Search for the cell housing the specified text and yield its [x, y] center coordinate. 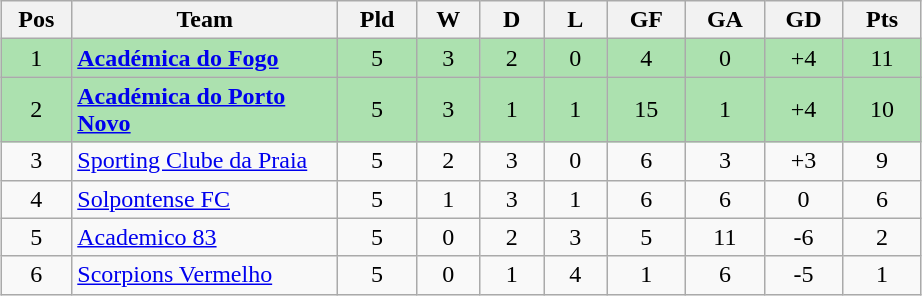
-6 [804, 237]
+3 [804, 161]
Pos [36, 20]
-5 [804, 275]
10 [882, 110]
GD [804, 20]
15 [646, 110]
Academico 83 [205, 237]
Académica do Porto Novo [205, 110]
GF [646, 20]
Solpontense FC [205, 199]
Scorpions Vermelho [205, 275]
9 [882, 161]
Team [205, 20]
GA [726, 20]
L [576, 20]
Pld [378, 20]
D [512, 20]
W [448, 20]
Sporting Clube da Praia [205, 161]
Pts [882, 20]
Académica do Fogo [205, 58]
